Determine the (x, y) coordinate at the center of the cell enclosing the given text.  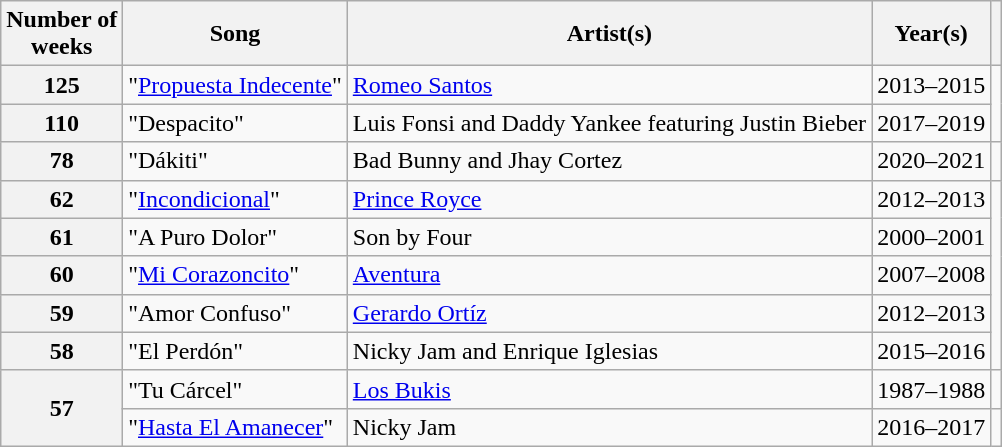
2017–2019 (932, 123)
61 (62, 237)
"A Puro Dolor" (236, 237)
Artist(s) (609, 34)
"El Perdón" (236, 351)
59 (62, 313)
2016–2017 (932, 427)
"Mi Corazoncito" (236, 275)
2000–2001 (932, 237)
Romeo Santos (609, 85)
"Despacito" (236, 123)
"Hasta El Amanecer" (236, 427)
"Incondicional" (236, 199)
2007–2008 (932, 275)
Nicky Jam (609, 427)
2013–2015 (932, 85)
2020–2021 (932, 161)
Nicky Jam and Enrique Iglesias (609, 351)
Year(s) (932, 34)
58 (62, 351)
Luis Fonsi and Daddy Yankee featuring Justin Bieber (609, 123)
2015–2016 (932, 351)
110 (62, 123)
125 (62, 85)
Los Bukis (609, 389)
62 (62, 199)
Prince Royce (609, 199)
"Amor Confuso" (236, 313)
Number ofweeks (62, 34)
Son by Four (609, 237)
"Tu Cárcel" (236, 389)
78 (62, 161)
60 (62, 275)
Bad Bunny and Jhay Cortez (609, 161)
Aventura (609, 275)
57 (62, 408)
Gerardo Ortíz (609, 313)
"Propuesta Indecente" (236, 85)
Song (236, 34)
1987–1988 (932, 389)
"Dákiti" (236, 161)
